Return [X, Y] of the center of cell containing provided text 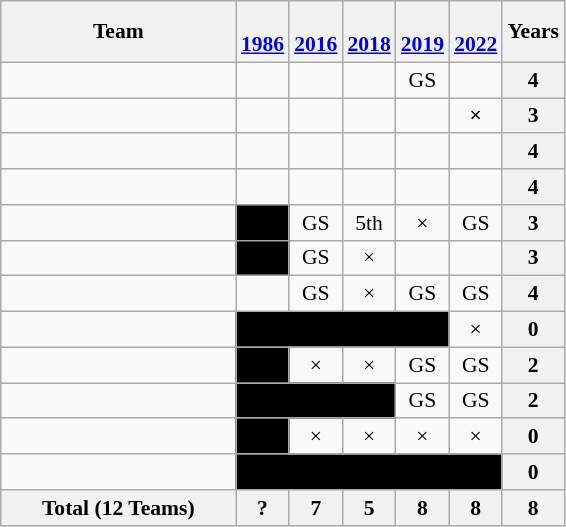
5th [368, 223]
2018 [368, 32]
5 [368, 508]
Years [533, 32]
Team [118, 32]
2016 [316, 32]
1986 [262, 32]
2022 [476, 32]
Total (12 Teams) [118, 508]
? [262, 508]
7 [316, 508]
2019 [422, 32]
